From the cell containing the given text, extract its center point as (X, Y) coordinate. 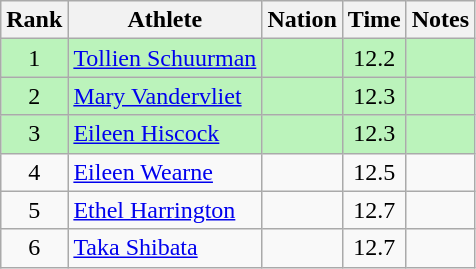
2 (34, 96)
Ethel Harrington (165, 210)
3 (34, 134)
12.2 (374, 58)
4 (34, 172)
Eileen Wearne (165, 172)
Mary Vandervliet (165, 96)
Eileen Hiscock (165, 134)
Taka Shibata (165, 248)
12.5 (374, 172)
Athlete (165, 20)
Nation (302, 20)
Tollien Schuurman (165, 58)
6 (34, 248)
Time (374, 20)
Notes (440, 20)
1 (34, 58)
Rank (34, 20)
5 (34, 210)
